Provide the [X, Y] coordinate of the cell's center where the given text is located.  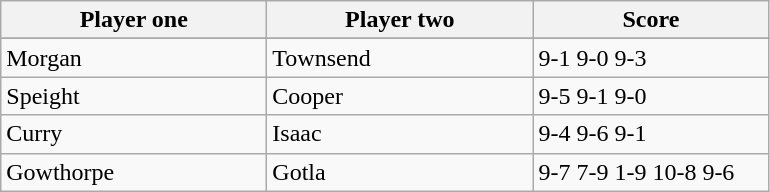
9-5 9-1 9-0 [651, 96]
9-7 7-9 1-9 10-8 9-6 [651, 172]
Isaac [400, 134]
Curry [134, 134]
Score [651, 20]
Morgan [134, 58]
9-1 9-0 9-3 [651, 58]
Gowthorpe [134, 172]
Gotla [400, 172]
Townsend [400, 58]
Player two [400, 20]
Speight [134, 96]
9-4 9-6 9-1 [651, 134]
Player one [134, 20]
Cooper [400, 96]
